Return [X, Y] of the center of cell containing provided text 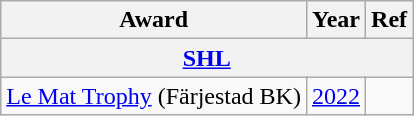
Le Mat Trophy (Färjestad BK) [154, 96]
Year [336, 20]
SHL [207, 58]
Ref [390, 20]
Award [154, 20]
2022 [336, 96]
